Search for the cell housing the specified text and yield its (X, Y) center coordinate. 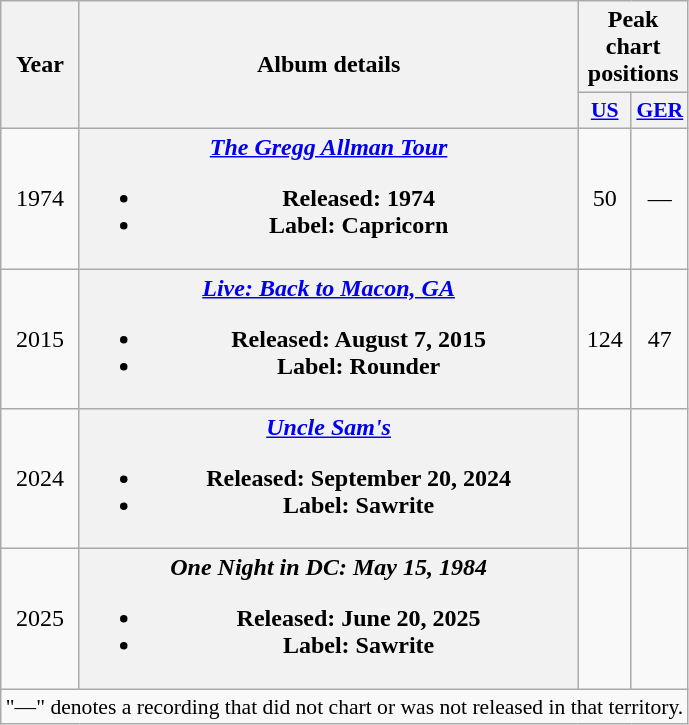
US (604, 111)
The Gregg Allman TourReleased: 1974Label: Capricorn (328, 198)
One Night in DC: May 15, 1984Released: June 20, 2025Label: Sawrite (328, 619)
Uncle Sam'sReleased: September 20, 2024Label: Sawrite (328, 479)
2024 (40, 479)
2015 (40, 338)
"—" denotes a recording that did not chart or was not released in that territory. (345, 707)
Album details (328, 65)
2025 (40, 619)
Peak chart positions (633, 47)
Year (40, 65)
GER (660, 111)
124 (604, 338)
— (660, 198)
47 (660, 338)
50 (604, 198)
1974 (40, 198)
Live: Back to Macon, GAReleased: August 7, 2015Label: Rounder (328, 338)
